Pinpoint the cell where the given text exists, returning its [X, Y] midpoint coordinate. 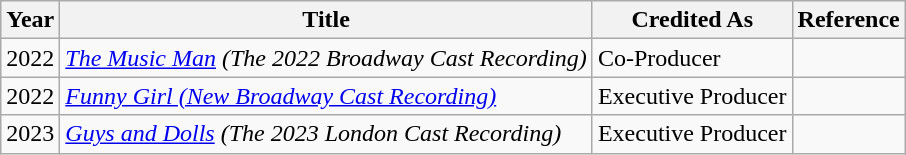
Title [326, 20]
Reference [848, 20]
The Music Man (The 2022 Broadway Cast Recording) [326, 58]
Guys and Dolls (The 2023 London Cast Recording) [326, 134]
Co-Producer [692, 58]
2023 [30, 134]
Year [30, 20]
Funny Girl (New Broadway Cast Recording) [326, 96]
Credited As [692, 20]
